From the cell containing the given text, extract its center point as (X, Y) coordinate. 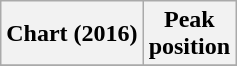
Chart (2016) (72, 34)
Peakposition (189, 34)
